Return the (X, Y) coordinate for the center point of the cell that contains the specified text.  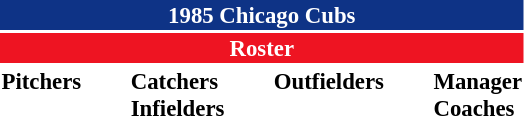
Roster (262, 48)
1985 Chicago Cubs (262, 15)
